Provide the [X, Y] coordinate of the cell's center where the given text is located.  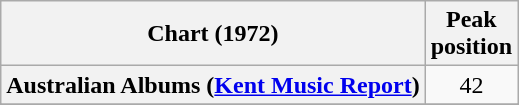
42 [471, 85]
Australian Albums (Kent Music Report) [213, 85]
Peak position [471, 34]
Chart (1972) [213, 34]
